Extract the [x, y] coordinate from the center of the cell holding the provided text.  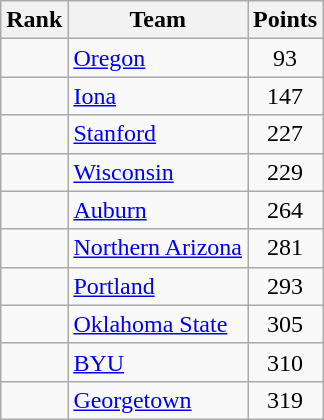
Auburn [158, 210]
Team [158, 20]
Stanford [158, 134]
Iona [158, 96]
93 [286, 58]
Wisconsin [158, 172]
BYU [158, 362]
281 [286, 248]
227 [286, 134]
Rank [34, 20]
229 [286, 172]
147 [286, 96]
Oklahoma State [158, 324]
264 [286, 210]
Points [286, 20]
319 [286, 400]
Northern Arizona [158, 248]
Oregon [158, 58]
Portland [158, 286]
Georgetown [158, 400]
305 [286, 324]
293 [286, 286]
310 [286, 362]
